Locate the cell with the specified text and output its (X, Y) center coordinate. 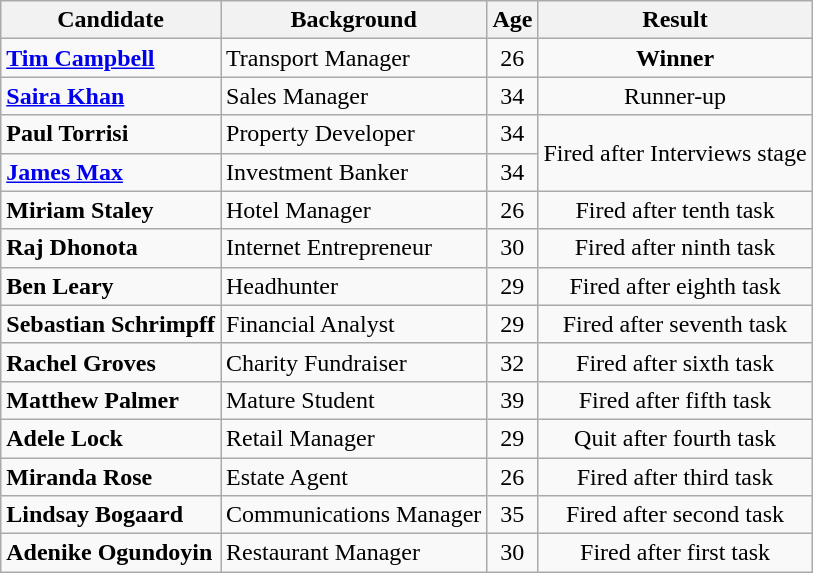
35 (512, 515)
Miriam Staley (111, 210)
Lindsay Bogaard (111, 515)
Paul Torrisi (111, 134)
Runner-up (675, 96)
Communications Manager (353, 515)
Transport Manager (353, 58)
Hotel Manager (353, 210)
Fired after Interviews stage (675, 153)
Investment Banker (353, 172)
Fired after tenth task (675, 210)
Candidate (111, 20)
Adele Lock (111, 438)
Rachel Groves (111, 362)
Matthew Palmer (111, 400)
Tim Campbell (111, 58)
Winner (675, 58)
Ben Leary (111, 286)
Fired after seventh task (675, 324)
39 (512, 400)
Fired after ninth task (675, 248)
Raj Dhonota (111, 248)
Age (512, 20)
Miranda Rose (111, 477)
Restaurant Manager (353, 553)
Financial Analyst (353, 324)
Property Developer (353, 134)
Background (353, 20)
Result (675, 20)
Sales Manager (353, 96)
Fired after third task (675, 477)
Fired after eighth task (675, 286)
Fired after second task (675, 515)
Sebastian Schrimpff (111, 324)
Internet Entrepreneur (353, 248)
James Max (111, 172)
Fired after first task (675, 553)
Adenike Ogundoyin (111, 553)
Charity Fundraiser (353, 362)
Headhunter (353, 286)
Estate Agent (353, 477)
Fired after sixth task (675, 362)
Mature Student (353, 400)
32 (512, 362)
Retail Manager (353, 438)
Saira Khan (111, 96)
Quit after fourth task (675, 438)
Fired after fifth task (675, 400)
